Capture the cell that displays the provided text and extract its (X, Y) central coordinate. 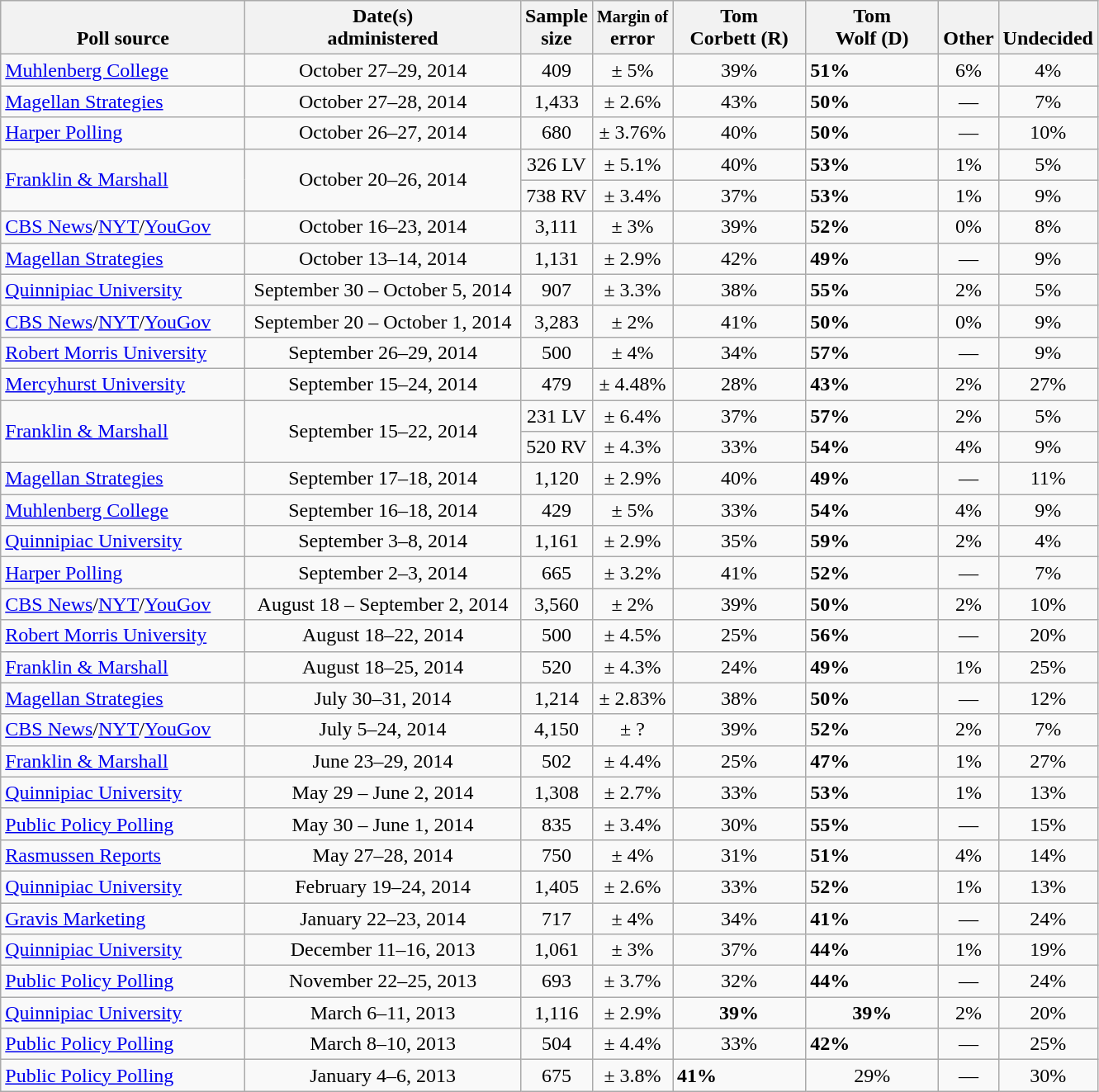
May 30 – June 1, 2014 (383, 824)
± 3.76% (632, 133)
520 (557, 667)
± 2.7% (632, 792)
November 22–25, 2013 (383, 981)
231 LV (557, 415)
520 RV (557, 447)
± 3.2% (632, 573)
Other (969, 28)
47% (872, 761)
1,061 (557, 950)
October 27–29, 2014 (383, 70)
326 LV (557, 164)
± 4.5% (632, 636)
March 8–10, 2013 (383, 1044)
32% (740, 981)
August 18 – September 2, 2014 (383, 604)
1,308 (557, 792)
± 3.7% (632, 981)
31% (740, 855)
January 22–23, 2014 (383, 919)
1,433 (557, 102)
6% (969, 70)
Poll source (123, 28)
August 18–25, 2014 (383, 667)
Samplesize (557, 28)
Gravis Marketing (123, 919)
Undecided (1048, 28)
504 (557, 1044)
675 (557, 1075)
14% (1048, 855)
3,283 (557, 321)
3,560 (557, 604)
409 (557, 70)
September 15–22, 2014 (383, 431)
± 3.8% (632, 1075)
September 16–18, 2014 (383, 510)
29% (872, 1075)
October 13–14, 2014 (383, 258)
± 2.83% (632, 698)
TomCorbett (R) (740, 28)
11% (1048, 479)
1,405 (557, 886)
738 RV (557, 196)
1,116 (557, 1013)
September 17–18, 2014 (383, 479)
October 27–28, 2014 (383, 102)
September 3–8, 2014 (383, 541)
35% (740, 541)
479 (557, 384)
1,120 (557, 479)
± 5.1% (632, 164)
July 30–31, 2014 (383, 698)
56% (872, 636)
28% (740, 384)
835 (557, 824)
1,161 (557, 541)
4,150 (557, 730)
693 (557, 981)
Date(s)administered (383, 28)
June 23–29, 2014 (383, 761)
15% (1048, 824)
± 3.3% (632, 290)
August 18–22, 2014 (383, 636)
665 (557, 573)
59% (872, 541)
1,214 (557, 698)
3,111 (557, 227)
October 16–23, 2014 (383, 227)
January 4–6, 2013 (383, 1075)
March 6–11, 2013 (383, 1013)
TomWolf (D) (872, 28)
September 2–3, 2014 (383, 573)
September 20 – October 1, 2014 (383, 321)
± 6.4% (632, 415)
May 27–28, 2014 (383, 855)
July 5–24, 2014 (383, 730)
October 26–27, 2014 (383, 133)
1,131 (557, 258)
429 (557, 510)
September 30 – October 5, 2014 (383, 290)
May 29 – June 2, 2014 (383, 792)
680 (557, 133)
750 (557, 855)
September 15–24, 2014 (383, 384)
8% (1048, 227)
± ? (632, 730)
717 (557, 919)
December 11–16, 2013 (383, 950)
October 20–26, 2014 (383, 180)
Mercyhurst University (123, 384)
907 (557, 290)
502 (557, 761)
Margin oferror (632, 28)
19% (1048, 950)
September 26–29, 2014 (383, 352)
Rasmussen Reports (123, 855)
± 4.48% (632, 384)
February 19–24, 2014 (383, 886)
12% (1048, 698)
